Identify which cell holds the provided text, then report its [x, y] central coordinate. 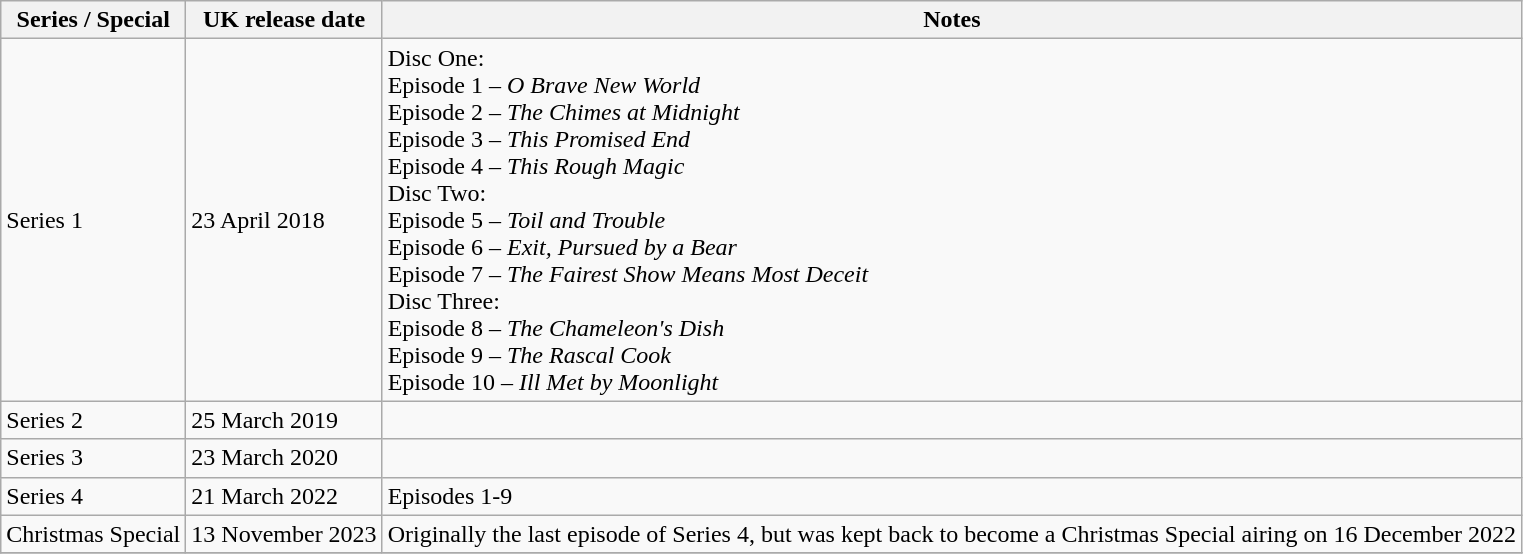
Originally the last episode of Series 4, but was kept back to become a Christmas Special airing on 16 December 2022 [952, 534]
Series 3 [94, 458]
23 March 2020 [284, 458]
25 March 2019 [284, 420]
Series 4 [94, 496]
23 April 2018 [284, 220]
Series 1 [94, 220]
Notes [952, 20]
Christmas Special [94, 534]
UK release date [284, 20]
Episodes 1-9 [952, 496]
Series 2 [94, 420]
13 November 2023 [284, 534]
Series / Special [94, 20]
21 March 2022 [284, 496]
